Find where the given text appears and provide that cell's center as [X, Y] coordinate. 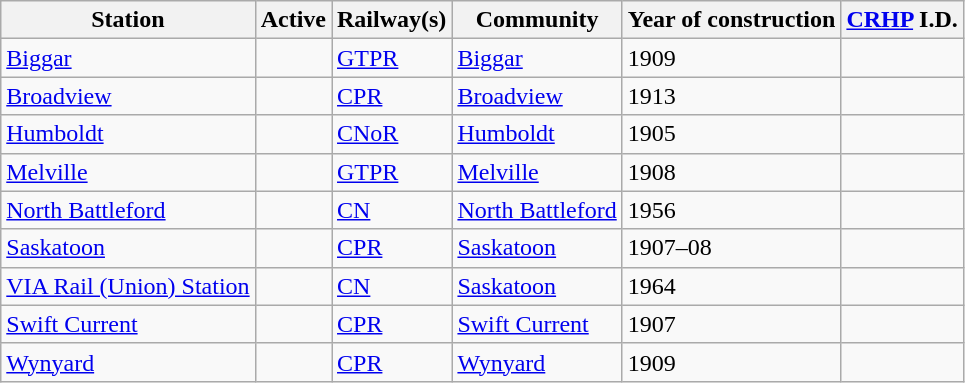
CRHP I.D. [902, 20]
Railway(s) [392, 20]
1907–08 [732, 248]
1908 [732, 172]
Active [293, 20]
1905 [732, 134]
VIA Rail (Union) Station [128, 286]
Year of construction [732, 20]
1964 [732, 286]
Station [128, 20]
1913 [732, 96]
Community [537, 20]
CNoR [392, 134]
1907 [732, 324]
1956 [732, 210]
